Find where the given text appears and provide that cell's center as (x, y) coordinate. 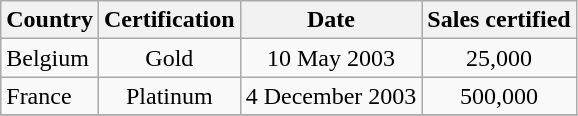
Gold (169, 58)
France (50, 96)
Date (331, 20)
Platinum (169, 96)
4 December 2003 (331, 96)
Country (50, 20)
500,000 (499, 96)
Belgium (50, 58)
Sales certified (499, 20)
25,000 (499, 58)
10 May 2003 (331, 58)
Certification (169, 20)
